Output the (X, Y) coordinate of the center of the cell containing the given text.  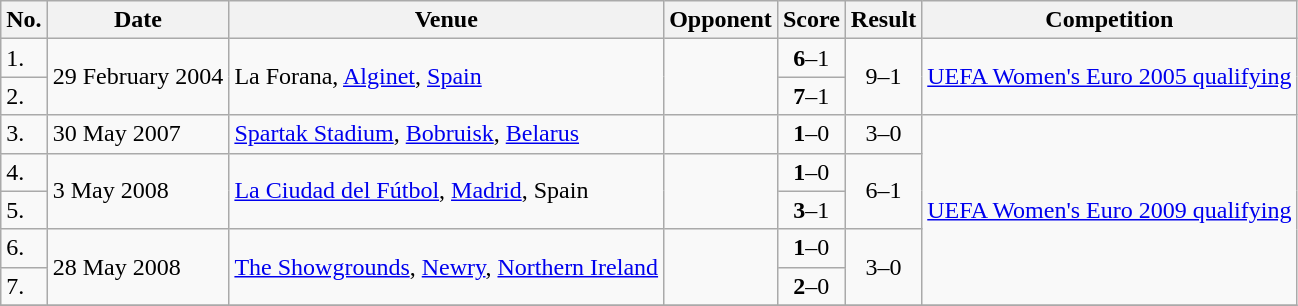
Opponent (721, 20)
3. (24, 134)
La Forana, Alginet, Spain (446, 77)
9–1 (883, 77)
UEFA Women's Euro 2009 qualifying (1110, 210)
4. (24, 172)
28 May 2008 (138, 267)
The Showgrounds, Newry, Northern Ireland (446, 267)
3–1 (811, 210)
2. (24, 96)
30 May 2007 (138, 134)
La Ciudad del Fútbol, Madrid, Spain (446, 191)
Venue (446, 20)
6. (24, 248)
Date (138, 20)
2–0 (811, 286)
7–1 (811, 96)
UEFA Women's Euro 2005 qualifying (1110, 77)
No. (24, 20)
1. (24, 58)
Competition (1110, 20)
7. (24, 286)
Score (811, 20)
3 May 2008 (138, 191)
Result (883, 20)
29 February 2004 (138, 77)
5. (24, 210)
Spartak Stadium, Bobruisk, Belarus (446, 134)
